Return the (X, Y) coordinate for the center point of the cell that contains the specified text.  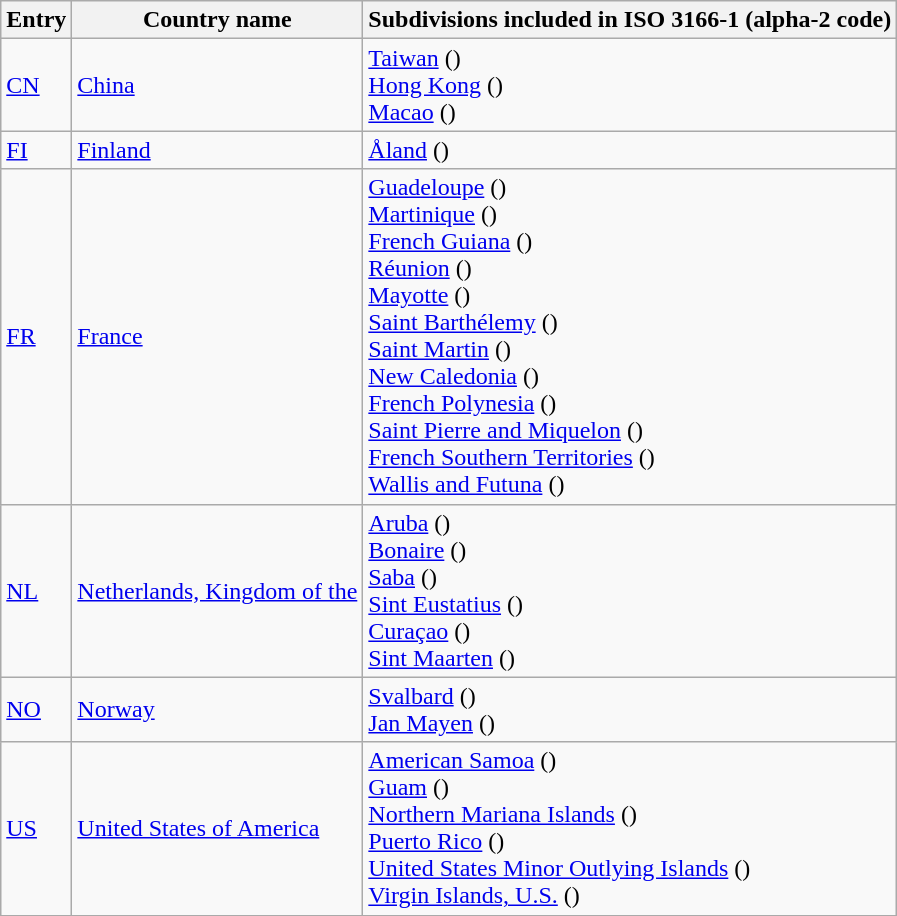
Subdivisions included in ISO 3166-1 (alpha-2 code) (630, 20)
China (218, 85)
NO (36, 710)
Country name (218, 20)
United States of America (218, 828)
Taiwan () Hong Kong () Macao () (630, 85)
Svalbard () Jan Mayen () (630, 710)
Aruba () Bonaire () Saba () Sint Eustatius () Curaçao () Sint Maarten () (630, 590)
Åland () (630, 150)
Netherlands, Kingdom of the (218, 590)
FI (36, 150)
US (36, 828)
FR (36, 336)
American Samoa () Guam () Northern Mariana Islands () Puerto Rico () United States Minor Outlying Islands () Virgin Islands, U.S. () (630, 828)
France (218, 336)
Entry (36, 20)
Norway (218, 710)
Finland (218, 150)
NL (36, 590)
CN (36, 85)
